Provide the [x, y] coordinate of the cell's center where the given text is located.  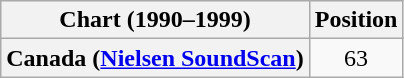
63 [356, 58]
Canada (Nielsen SoundScan) [155, 58]
Chart (1990–1999) [155, 20]
Position [356, 20]
